Pinpoint the cell where the given text exists, returning its (x, y) midpoint coordinate. 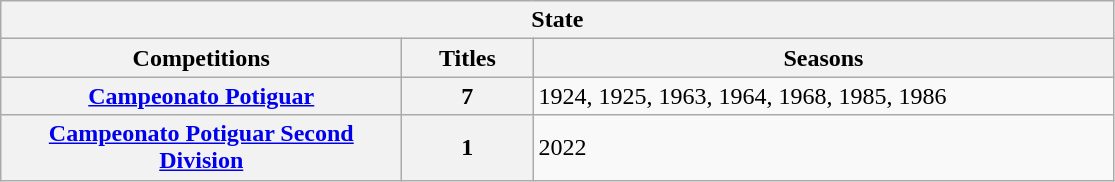
Campeonato Potiguar Second Division (202, 148)
2022 (824, 148)
Competitions (202, 58)
1 (468, 148)
State (558, 20)
1924, 1925, 1963, 1964, 1968, 1985, 1986 (824, 96)
7 (468, 96)
Seasons (824, 58)
Campeonato Potiguar (202, 96)
Titles (468, 58)
